Provide the (X, Y) coordinate of the cell's center where the given text is located.  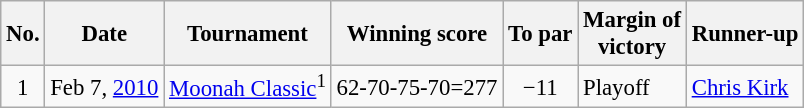
To par (540, 34)
Date (104, 34)
−11 (540, 87)
Chris Kirk (744, 87)
Winning score (417, 34)
Tournament (248, 34)
Moonah Classic1 (248, 87)
Margin ofvictory (632, 34)
No. (23, 34)
1 (23, 87)
62-70-75-70=277 (417, 87)
Feb 7, 2010 (104, 87)
Playoff (632, 87)
Runner-up (744, 34)
